Identify which cell holds the provided text, then report its (X, Y) central coordinate. 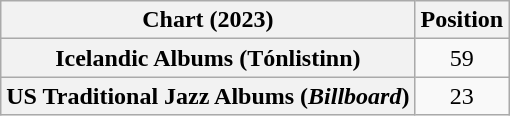
59 (462, 58)
US Traditional Jazz Albums (Billboard) (208, 96)
Chart (2023) (208, 20)
23 (462, 96)
Position (462, 20)
Icelandic Albums (Tónlistinn) (208, 58)
